Pinpoint the cell where the given text exists, returning its (X, Y) midpoint coordinate. 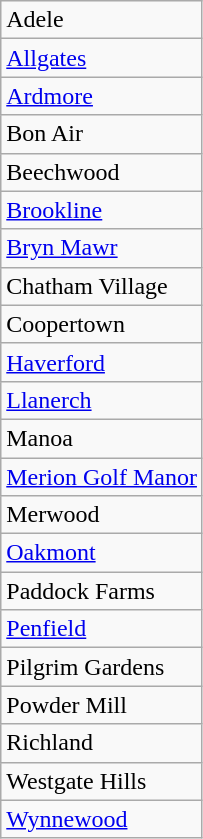
Westgate Hills (102, 781)
Oakmont (102, 553)
Penfield (102, 629)
Bon Air (102, 134)
Llanerch (102, 400)
Merwood (102, 515)
Paddock Farms (102, 591)
Ardmore (102, 96)
Wynnewood (102, 819)
Haverford (102, 362)
Richland (102, 743)
Allgates (102, 58)
Chatham Village (102, 286)
Manoa (102, 438)
Pilgrim Gardens (102, 667)
Adele (102, 20)
Merion Golf Manor (102, 477)
Beechwood (102, 172)
Bryn Mawr (102, 248)
Brookline (102, 210)
Powder Mill (102, 705)
Coopertown (102, 324)
